Locate the cell with the specified text and output its [x, y] center coordinate. 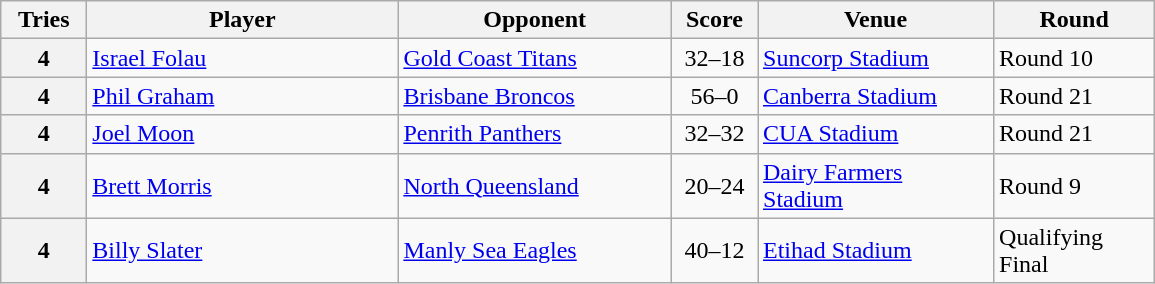
32–18 [714, 58]
Manly Sea Eagles [535, 250]
Billy Slater [242, 250]
North Queensland [535, 186]
Israel Folau [242, 58]
Joel Moon [242, 134]
Tries [44, 20]
Score [714, 20]
Penrith Panthers [535, 134]
Player [242, 20]
40–12 [714, 250]
Brett Morris [242, 186]
Opponent [535, 20]
Phil Graham [242, 96]
Qualifying Final [1074, 250]
20–24 [714, 186]
Canberra Stadium [876, 96]
CUA Stadium [876, 134]
Brisbane Broncos [535, 96]
Venue [876, 20]
Round [1074, 20]
32–32 [714, 134]
Dairy Farmers Stadium [876, 186]
Etihad Stadium [876, 250]
Round 10 [1074, 58]
56–0 [714, 96]
Suncorp Stadium [876, 58]
Round 9 [1074, 186]
Gold Coast Titans [535, 58]
